Determine the [X, Y] coordinate at the center of the cell enclosing the given text.  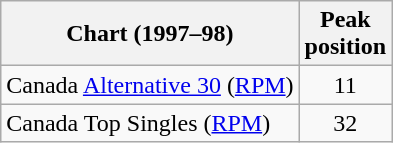
Peakposition [345, 34]
Canada Alternative 30 (RPM) [150, 85]
Canada Top Singles (RPM) [150, 123]
32 [345, 123]
Chart (1997–98) [150, 34]
11 [345, 85]
